Extract the (x, y) coordinate from the center of the cell holding the provided text.  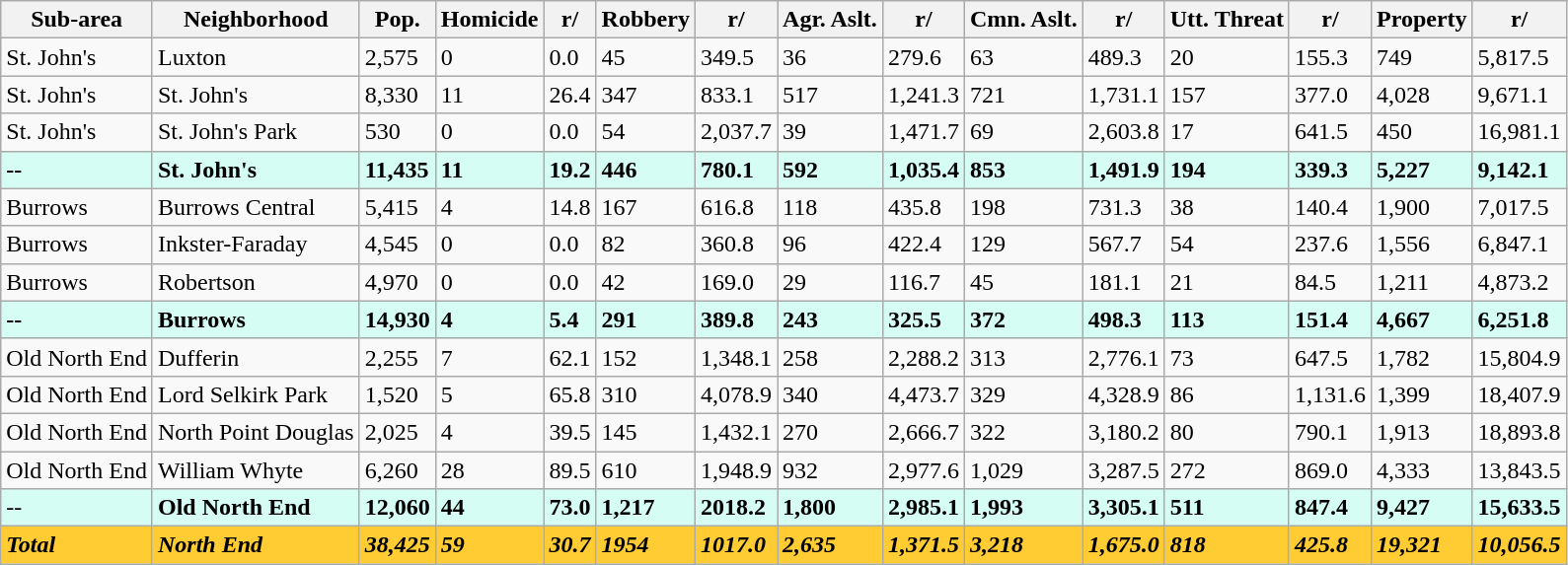
4,667 (1421, 319)
26.4 (570, 95)
6,260 (397, 470)
489.3 (1123, 57)
1,035.4 (924, 170)
18,407.9 (1520, 394)
14,930 (397, 319)
1,241.3 (924, 95)
Burrows Central (256, 207)
152 (645, 357)
59 (489, 545)
Cmn. Aslt. (1023, 20)
7,017.5 (1520, 207)
William Whyte (256, 470)
Total (77, 545)
Pop. (397, 20)
360.8 (736, 245)
2,037.7 (736, 132)
19,321 (1421, 545)
84.5 (1330, 282)
9,427 (1421, 508)
1,800 (831, 508)
Dufferin (256, 357)
377.0 (1330, 95)
3,287.5 (1123, 470)
833.1 (736, 95)
818 (1227, 545)
4,328.9 (1123, 394)
5 (489, 394)
1,520 (397, 394)
932 (831, 470)
Robbery (645, 20)
113 (1227, 319)
4,473.7 (924, 394)
291 (645, 319)
6,251.8 (1520, 319)
14.8 (570, 207)
15,804.9 (1520, 357)
2,776.1 (1123, 357)
5,227 (1421, 170)
Luxton (256, 57)
1,913 (1421, 432)
42 (645, 282)
2,635 (831, 545)
567.7 (1123, 245)
Lord Selkirk Park (256, 394)
North Point Douglas (256, 432)
1,371.5 (924, 545)
Inkster-Faraday (256, 245)
96 (831, 245)
450 (1421, 132)
12,060 (397, 508)
157 (1227, 95)
North End (256, 545)
1,948.9 (736, 470)
10,056.5 (1520, 545)
1,471.7 (924, 132)
9,671.1 (1520, 95)
2,025 (397, 432)
181.1 (1123, 282)
2,575 (397, 57)
129 (1023, 245)
279.6 (924, 57)
7 (489, 357)
425.8 (1330, 545)
69 (1023, 132)
194 (1227, 170)
28 (489, 470)
1,211 (1421, 282)
322 (1023, 432)
89.5 (570, 470)
Sub-area (77, 20)
853 (1023, 170)
3,180.2 (1123, 432)
4,333 (1421, 470)
1,556 (1421, 245)
1,782 (1421, 357)
592 (831, 170)
13,843.5 (1520, 470)
616.8 (736, 207)
86 (1227, 394)
155.3 (1330, 57)
847.4 (1330, 508)
140.4 (1330, 207)
Robertson (256, 282)
St. John's Park (256, 132)
511 (1227, 508)
272 (1227, 470)
641.5 (1330, 132)
8,330 (397, 95)
63 (1023, 57)
20 (1227, 57)
116.7 (924, 282)
2,977.6 (924, 470)
243 (831, 319)
145 (645, 432)
4,873.2 (1520, 282)
422.4 (924, 245)
721 (1023, 95)
258 (831, 357)
349.5 (736, 57)
21 (1227, 282)
19.2 (570, 170)
325.5 (924, 319)
39 (831, 132)
118 (831, 207)
11,435 (397, 170)
38 (1227, 207)
16,981.1 (1520, 132)
498.3 (1123, 319)
2,255 (397, 357)
198 (1023, 207)
1,217 (645, 508)
435.8 (924, 207)
5,415 (397, 207)
38,425 (397, 545)
18,893.8 (1520, 432)
3,218 (1023, 545)
73 (1227, 357)
1954 (645, 545)
1,131.6 (1330, 394)
446 (645, 170)
82 (645, 245)
80 (1227, 432)
780.1 (736, 170)
339.3 (1330, 170)
4,028 (1421, 95)
17 (1227, 132)
1,348.1 (736, 357)
1017.0 (736, 545)
347 (645, 95)
167 (645, 207)
313 (1023, 357)
4,545 (397, 245)
30.7 (570, 545)
1,491.9 (1123, 170)
2,985.1 (924, 508)
372 (1023, 319)
Homicide (489, 20)
36 (831, 57)
9,142.1 (1520, 170)
Agr. Aslt. (831, 20)
Neighborhood (256, 20)
1,675.0 (1123, 545)
1,029 (1023, 470)
Property (1421, 20)
731.3 (1123, 207)
1,900 (1421, 207)
1,399 (1421, 394)
5.4 (570, 319)
1,731.1 (1123, 95)
2,603.8 (1123, 132)
3,305.1 (1123, 508)
5,817.5 (1520, 57)
2,288.2 (924, 357)
389.8 (736, 319)
2,666.7 (924, 432)
310 (645, 394)
749 (1421, 57)
Utt. Threat (1227, 20)
169.0 (736, 282)
151.4 (1330, 319)
62.1 (570, 357)
647.5 (1330, 357)
29 (831, 282)
237.6 (1330, 245)
39.5 (570, 432)
73.0 (570, 508)
790.1 (1330, 432)
4,970 (397, 282)
270 (831, 432)
2018.2 (736, 508)
1,432.1 (736, 432)
530 (397, 132)
1,993 (1023, 508)
65.8 (570, 394)
15,633.5 (1520, 508)
340 (831, 394)
329 (1023, 394)
6,847.1 (1520, 245)
4,078.9 (736, 394)
517 (831, 95)
610 (645, 470)
44 (489, 508)
869.0 (1330, 470)
